Detect which cell encompasses the target text, then output its (X, Y) center coordinate. 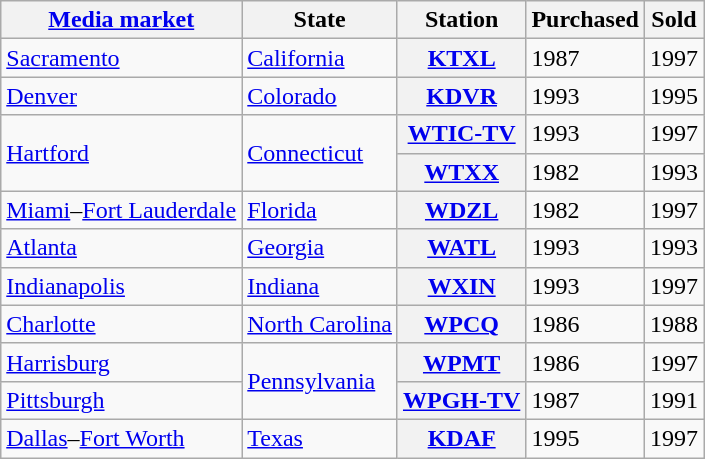
Texas (320, 438)
Dallas–Fort Worth (122, 438)
WATL (461, 248)
KDAF (461, 438)
Colorado (320, 96)
Pittsburgh (122, 400)
Denver (122, 96)
Atlanta (122, 248)
Georgia (320, 248)
WPMT (461, 362)
Purchased (586, 20)
WDZL (461, 210)
Sacramento (122, 58)
KDVR (461, 96)
WPGH-TV (461, 400)
Indiana (320, 286)
WTIC-TV (461, 134)
Hartford (122, 153)
Charlotte (122, 324)
Harrisburg (122, 362)
WTXX (461, 172)
1988 (674, 324)
WXIN (461, 286)
Indianapolis (122, 286)
WPCQ (461, 324)
1991 (674, 400)
Florida (320, 210)
Pennsylvania (320, 381)
California (320, 58)
Station (461, 20)
Connecticut (320, 153)
Miami–Fort Lauderdale (122, 210)
Sold (674, 20)
Media market (122, 20)
KTXL (461, 58)
North Carolina (320, 324)
State (320, 20)
